Locate the cell with the specified text and output its [X, Y] center coordinate. 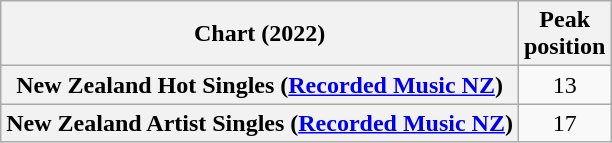
New Zealand Hot Singles (Recorded Music NZ) [260, 85]
17 [564, 123]
Chart (2022) [260, 34]
Peakposition [564, 34]
New Zealand Artist Singles (Recorded Music NZ) [260, 123]
13 [564, 85]
